For the text-containing cell, return its midpoint in [x, y] coordinate format. 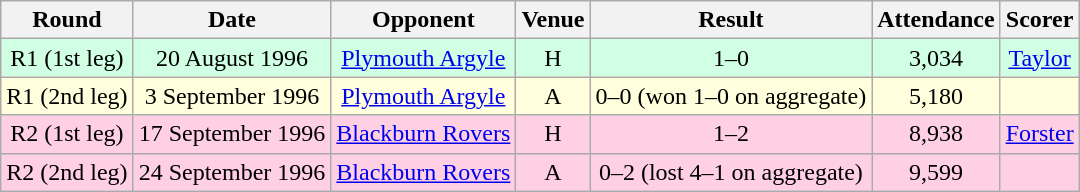
Round [67, 20]
Result [731, 20]
R2 (2nd leg) [67, 172]
20 August 1996 [232, 58]
0–2 (lost 4–1 on aggregate) [731, 172]
R2 (1st leg) [67, 134]
Venue [553, 20]
Opponent [424, 20]
24 September 1996 [232, 172]
5,180 [936, 96]
9,599 [936, 172]
17 September 1996 [232, 134]
1–0 [731, 58]
1–2 [731, 134]
Scorer [1040, 20]
Date [232, 20]
3 September 1996 [232, 96]
R1 (2nd leg) [67, 96]
Attendance [936, 20]
R1 (1st leg) [67, 58]
8,938 [936, 134]
Forster [1040, 134]
3,034 [936, 58]
0–0 (won 1–0 on aggregate) [731, 96]
Taylor [1040, 58]
